Search for the cell housing the specified text and yield its [x, y] center coordinate. 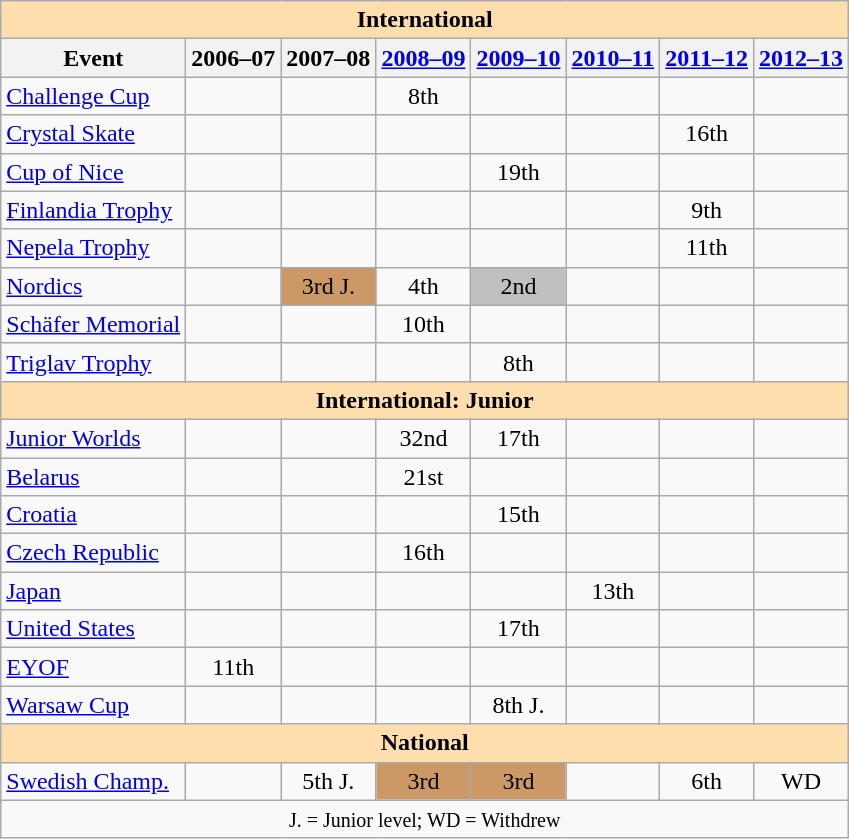
Nepela Trophy [94, 248]
6th [707, 781]
Crystal Skate [94, 134]
Challenge Cup [94, 96]
4th [424, 286]
2010–11 [613, 58]
2009–10 [518, 58]
9th [707, 210]
2006–07 [234, 58]
8th J. [518, 705]
Japan [94, 591]
Triglav Trophy [94, 362]
Warsaw Cup [94, 705]
National [425, 743]
Cup of Nice [94, 172]
10th [424, 324]
WD [800, 781]
Czech Republic [94, 553]
2008–09 [424, 58]
Junior Worlds [94, 438]
United States [94, 629]
International [425, 20]
2007–08 [328, 58]
21st [424, 477]
Nordics [94, 286]
Croatia [94, 515]
Swedish Champ. [94, 781]
J. = Junior level; WD = Withdrew [425, 819]
15th [518, 515]
5th J. [328, 781]
International: Junior [425, 400]
3rd J. [328, 286]
Finlandia Trophy [94, 210]
32nd [424, 438]
2011–12 [707, 58]
EYOF [94, 667]
2nd [518, 286]
2012–13 [800, 58]
19th [518, 172]
Schäfer Memorial [94, 324]
13th [613, 591]
Belarus [94, 477]
Event [94, 58]
